Return the [X, Y] coordinate for the center point of the cell that contains the specified text.  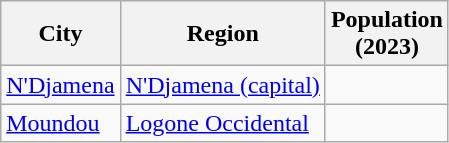
Logone Occidental [222, 123]
Moundou [60, 123]
Region [222, 34]
Population(2023) [386, 34]
City [60, 34]
N'Djamena [60, 85]
N'Djamena (capital) [222, 85]
